Detect which cell encompasses the target text, then output its [x, y] center coordinate. 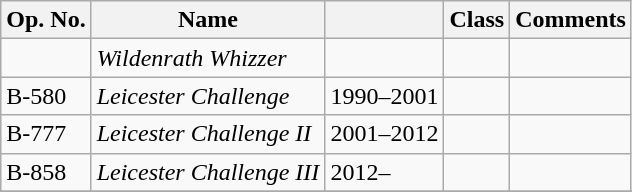
Leicester Challenge II [208, 134]
Op. No. [46, 20]
Leicester Challenge [208, 96]
Leicester Challenge III [208, 172]
B-777 [46, 134]
2001–2012 [384, 134]
B-858 [46, 172]
Comments [571, 20]
1990–2001 [384, 96]
Wildenrath Whizzer [208, 58]
Class [477, 20]
2012– [384, 172]
Name [208, 20]
B-580 [46, 96]
